Detect which cell encompasses the target text, then output its [X, Y] center coordinate. 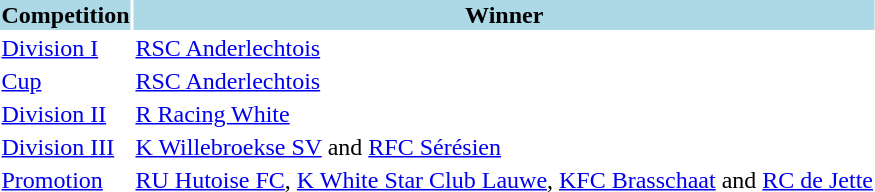
Division I [66, 48]
K Willebroekse SV and RFC Sérésien [504, 147]
R Racing White [504, 114]
Winner [504, 15]
Cup [66, 81]
Competition [66, 15]
Division II [66, 114]
Division III [66, 147]
